Return the (X, Y) coordinate for the center point of the cell that contains the specified text.  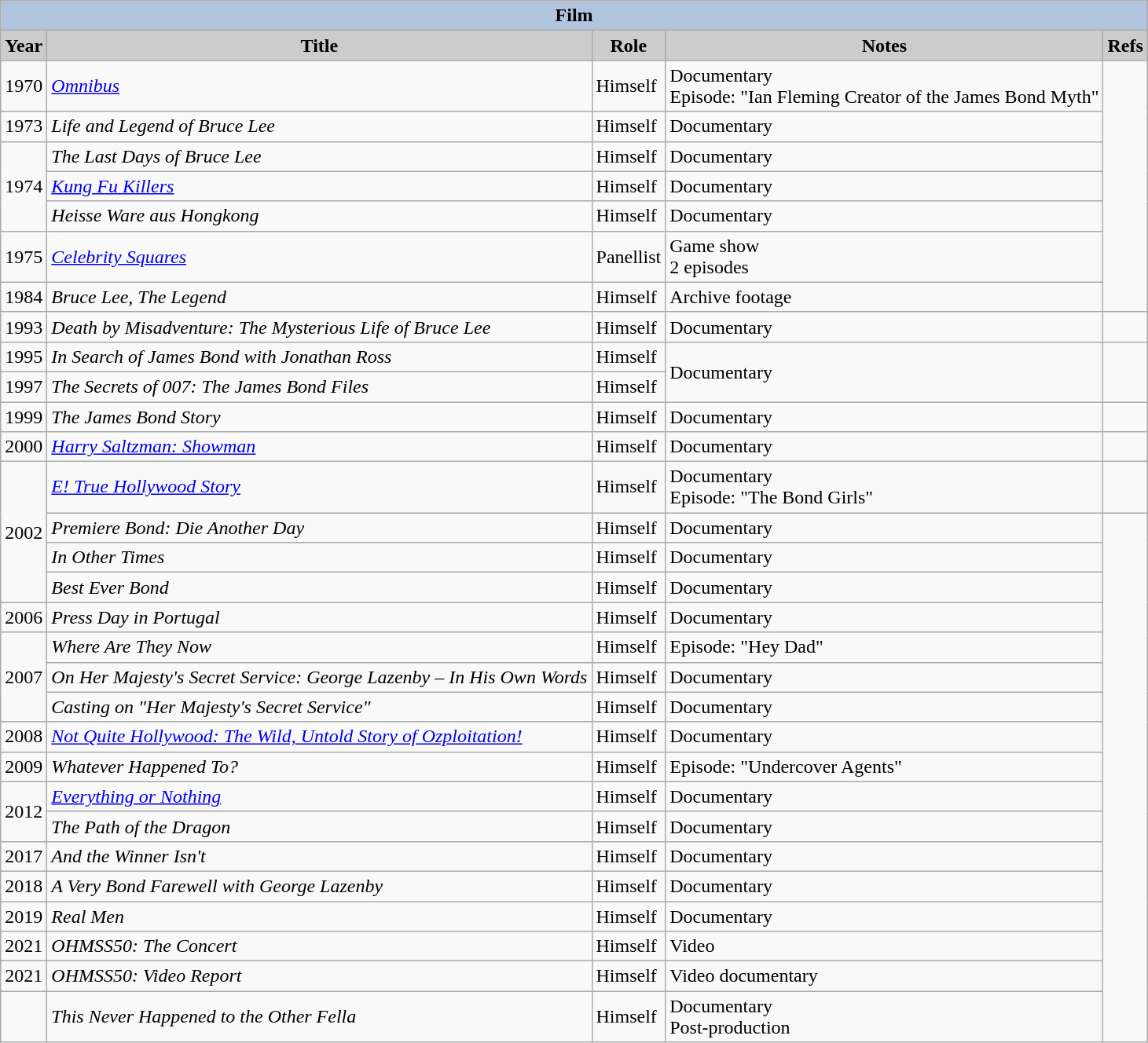
Video documentary (885, 976)
Death by Misadventure: The Mysterious Life of Bruce Lee (319, 327)
E! True Hollywood Story (319, 487)
1975 (24, 256)
Life and Legend of Bruce Lee (319, 126)
Everything or Nothing (319, 796)
Year (24, 46)
And the Winner Isn't (319, 856)
The Last Days of Bruce Lee (319, 156)
Not Quite Hollywood: The Wild, Untold Story of Ozploitation! (319, 737)
Best Ever Bond (319, 587)
Premiere Bond: Die Another Day (319, 528)
Press Day in Portugal (319, 617)
2006 (24, 617)
Real Men (319, 917)
1973 (24, 126)
2018 (24, 886)
Documentary Episode: "The Bond Girls" (885, 487)
Episode: "Undercover Agents" (885, 767)
2007 (24, 677)
Heisse Ware aus Hongkong (319, 216)
Kung Fu Killers (319, 186)
Game show 2 episodes (885, 256)
Notes (885, 46)
Harry Saltzman: Showman (319, 447)
2000 (24, 447)
The Path of the Dragon (319, 826)
2009 (24, 767)
1997 (24, 386)
Whatever Happened To? (319, 767)
2017 (24, 856)
Documentary Post-production (885, 1016)
2008 (24, 737)
Refs (1125, 46)
1993 (24, 327)
1974 (24, 186)
2019 (24, 917)
2012 (24, 811)
1995 (24, 357)
Panellist (629, 256)
Where Are They Now (319, 647)
1970 (24, 86)
Casting on "Her Majesty's Secret Service" (319, 707)
OHMSS50: The Concert (319, 946)
Role (629, 46)
Archive footage (885, 297)
Documentary Episode: "Ian Fleming Creator of the James Bond Myth" (885, 86)
In Other Times (319, 558)
OHMSS50: Video Report (319, 976)
Film (574, 16)
In Search of James Bond with Jonathan Ross (319, 357)
This Never Happened to the Other Fella (319, 1016)
2002 (24, 532)
A Very Bond Farewell with George Lazenby (319, 886)
The Secrets of 007: The James Bond Files (319, 386)
Title (319, 46)
Episode: "Hey Dad" (885, 647)
1999 (24, 417)
1984 (24, 297)
Celebrity Squares (319, 256)
Omnibus (319, 86)
Video (885, 946)
On Her Majesty's Secret Service: George Lazenby – In His Own Words (319, 677)
The James Bond Story (319, 417)
Bruce Lee, The Legend (319, 297)
